Detect which cell encompasses the target text, then output its [x, y] center coordinate. 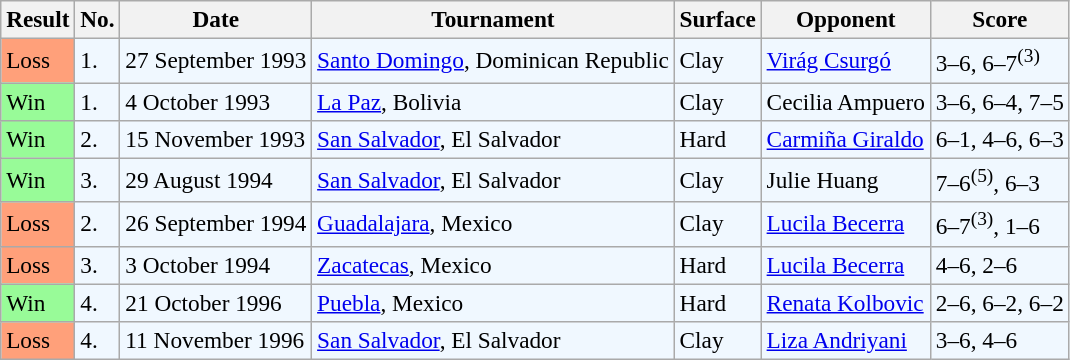
29 August 1994 [216, 180]
26 September 1994 [216, 224]
Renata Kolbovic [846, 303]
Virág Csurgó [846, 60]
Opponent [846, 19]
6–7(3), 1–6 [1000, 224]
7–6(5), 6–3 [1000, 180]
Liza Andriyani [846, 340]
2–6, 6–2, 6–2 [1000, 303]
Cecilia Ampuero [846, 101]
15 November 1993 [216, 139]
4 October 1993 [216, 101]
Date [216, 19]
6–1, 4–6, 6–3 [1000, 139]
27 September 1993 [216, 60]
No. [98, 19]
Santo Domingo, Dominican Republic [493, 60]
Result [38, 19]
Zacatecas, Mexico [493, 265]
3–6, 6–7(3) [1000, 60]
Carmiña Giraldo [846, 139]
La Paz, Bolivia [493, 101]
4–6, 2–6 [1000, 265]
11 November 1996 [216, 340]
Guadalajara, Mexico [493, 224]
3 October 1994 [216, 265]
3–6, 6–4, 7–5 [1000, 101]
Puebla, Mexico [493, 303]
Tournament [493, 19]
Julie Huang [846, 180]
Surface [718, 19]
21 October 1996 [216, 303]
Score [1000, 19]
3–6, 4–6 [1000, 340]
